From the cell containing the given text, extract its center point as (X, Y) coordinate. 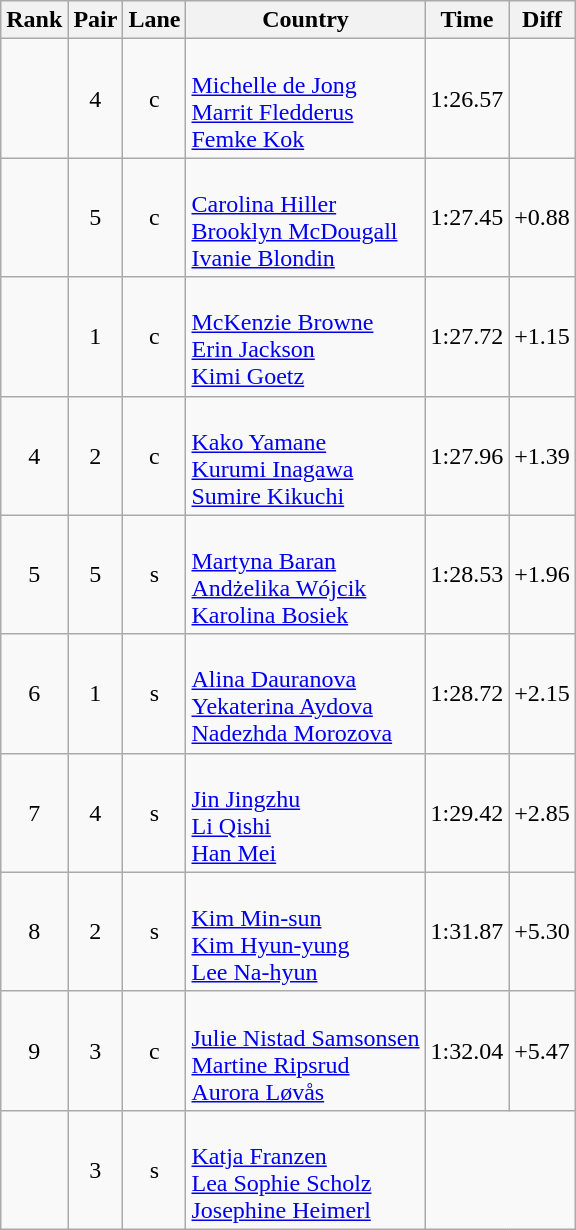
1:29.42 (467, 812)
1:27.45 (467, 218)
Time (467, 20)
Kim Min-sunKim Hyun-yungLee Na-hyun (306, 932)
+2.85 (542, 812)
7 (34, 812)
1:28.53 (467, 574)
1:28.72 (467, 694)
Country (306, 20)
+0.88 (542, 218)
Rank (34, 20)
1:27.96 (467, 456)
1:31.87 (467, 932)
Alina DauranovaYekaterina AydovaNadezhda Morozova (306, 694)
Michelle de JongMarrit FledderusFemke Kok (306, 98)
6 (34, 694)
Katja FranzenLea Sophie ScholzJosephine Heimerl (306, 1170)
Lane (154, 20)
1:27.72 (467, 336)
Pair (96, 20)
+5.30 (542, 932)
Martyna BaranAndżelika WójcikKarolina Bosiek (306, 574)
+5.47 (542, 1050)
8 (34, 932)
+1.96 (542, 574)
McKenzie BrowneErin JacksonKimi Goetz (306, 336)
Jin JingzhuLi QishiHan Mei (306, 812)
+1.39 (542, 456)
9 (34, 1050)
1:32.04 (467, 1050)
+1.15 (542, 336)
1:26.57 (467, 98)
Carolina HillerBrooklyn McDougallIvanie Blondin (306, 218)
Diff (542, 20)
Julie Nistad SamsonsenMartine RipsrudAurora Løvås (306, 1050)
Kako YamaneKurumi InagawaSumire Kikuchi (306, 456)
+2.15 (542, 694)
